Find where the given text appears and provide that cell's center as [X, Y] coordinate. 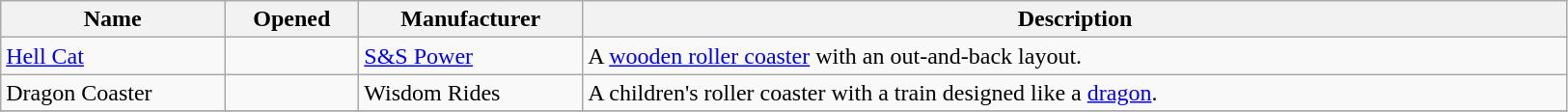
Manufacturer [471, 19]
A children's roller coaster with a train designed like a dragon. [1075, 93]
Hell Cat [113, 56]
Description [1075, 19]
A wooden roller coaster with an out-and-back layout. [1075, 56]
S&S Power [471, 56]
Opened [291, 19]
Wisdom Rides [471, 93]
Dragon Coaster [113, 93]
Name [113, 19]
